Locate the cell with the specified text and output its [X, Y] center coordinate. 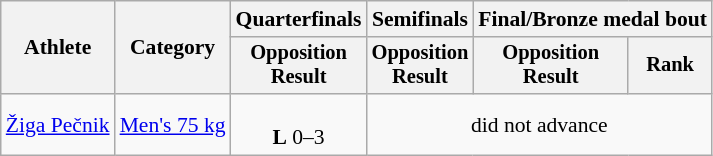
Category [173, 48]
Final/Bronze medal bout [592, 19]
Semifinals [420, 19]
Men's 75 kg [173, 124]
did not advance [540, 124]
Athlete [58, 48]
L 0–3 [299, 124]
Rank [670, 66]
Žiga Pečnik [58, 124]
Quarterfinals [299, 19]
